Return the [x, y] coordinate for the center point of the cell that contains the specified text.  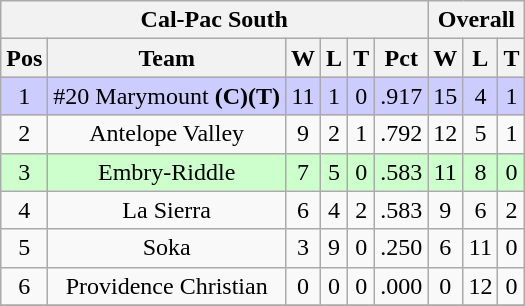
#20 Marymount (C)(T) [167, 96]
Overall [476, 20]
Cal-Pac South [214, 20]
15 [446, 96]
Team [167, 58]
Soka [167, 248]
7 [304, 172]
.000 [402, 286]
.792 [402, 134]
.917 [402, 96]
Providence Christian [167, 286]
8 [480, 172]
Embry-Riddle [167, 172]
Pos [24, 58]
Antelope Valley [167, 134]
.250 [402, 248]
La Sierra [167, 210]
Pct [402, 58]
